Provide the (x, y) coordinate of the cell's center where the given text is located.  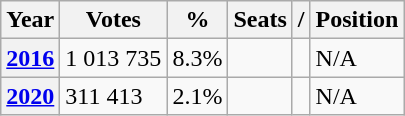
Votes (114, 20)
/ (301, 20)
2020 (30, 96)
1 013 735 (114, 58)
Seats (260, 20)
8.3% (198, 58)
2.1% (198, 96)
Position (357, 20)
% (198, 20)
Year (30, 20)
2016 (30, 58)
311 413 (114, 96)
